Extract the [x, y] coordinate from the center of the cell holding the provided text.  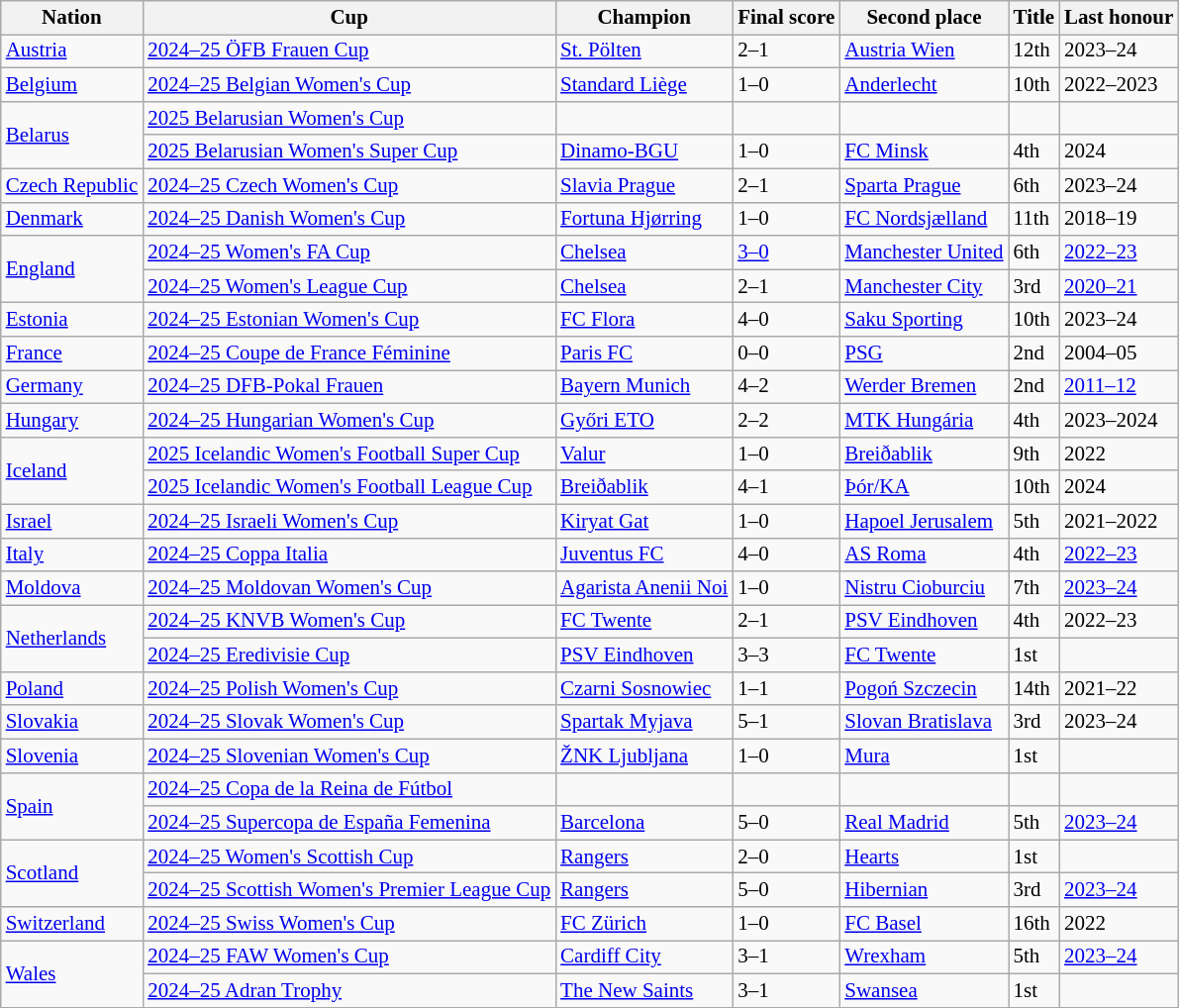
Nistru Cioburciu [924, 588]
Wales [71, 974]
Hearts [924, 857]
2–2 [786, 420]
Spartak Myjava [643, 722]
PSG [924, 353]
12th [1034, 51]
Barcelona [643, 823]
Cup [348, 18]
Czarni Sosnowiec [643, 689]
2024–25 ÖFB Frauen Cup [348, 51]
16th [1034, 924]
Czech Republic [71, 185]
Bayern Munich [643, 387]
Győri ETO [643, 420]
Title [1034, 18]
Paris FC [643, 353]
2024–25 Swiss Women's Cup [348, 924]
2–0 [786, 857]
FC Flora [643, 320]
14th [1034, 689]
Italy [71, 554]
Anderlecht [924, 85]
Slovakia [71, 722]
2024–25 FAW Women's Cup [348, 958]
2024–25 Slovenian Women's Cup [348, 756]
Standard Liège [643, 85]
Germany [71, 387]
2024–25 Israeli Women's Cup [348, 521]
3–3 [786, 655]
4–1 [786, 487]
Poland [71, 689]
Austria [71, 51]
FC Basel [924, 924]
Mura [924, 756]
2024–25 Danish Women's Cup [348, 219]
FC Zürich [643, 924]
Belarus [71, 135]
2024–25 Belgian Women's Cup [348, 85]
Wrexham [924, 958]
2024–25 Women's FA Cup [348, 252]
Champion [643, 18]
2025 Belarusian Women's Super Cup [348, 151]
Manchester City [924, 286]
MTK Hungária [924, 420]
Switzerland [71, 924]
Pogoń Szczecin [924, 689]
2018–19 [1119, 219]
England [71, 269]
Manchester United [924, 252]
Moldova [71, 588]
Slovenia [71, 756]
2024–25 Eredivisie Cup [348, 655]
Kiryat Gat [643, 521]
2024–25 Supercopa de España Femenina [348, 823]
Nation [71, 18]
Saku Sporting [924, 320]
11th [1034, 219]
2024–25 Slovak Women's Cup [348, 722]
9th [1034, 454]
2024–25 Czech Women's Cup [348, 185]
Last honour [1119, 18]
Dinamo-BGU [643, 151]
Scotland [71, 873]
Final score [786, 18]
Sparta Prague [924, 185]
Slovan Bratislava [924, 722]
Fortuna Hjørring [643, 219]
Hapoel Jerusalem [924, 521]
Juventus FC [643, 554]
Þór/KA [924, 487]
2025 Belarusian Women's Cup [348, 118]
Hungary [71, 420]
2024–25 Women's League Cup [348, 286]
France [71, 353]
Slavia Prague [643, 185]
Belgium [71, 85]
2024–25 DFB-Pokal Frauen [348, 387]
Cardiff City [643, 958]
FC Nordsjælland [924, 219]
Valur [643, 454]
2025 Icelandic Women's Football League Cup [348, 487]
7th [1034, 588]
2024–25 Polish Women's Cup [348, 689]
2004–05 [1119, 353]
Second place [924, 18]
2024–25 Hungarian Women's Cup [348, 420]
Denmark [71, 219]
2020–21 [1119, 286]
2021–22 [1119, 689]
AS Roma [924, 554]
Iceland [71, 470]
2011–12 [1119, 387]
0–0 [786, 353]
3–0 [786, 252]
2021–2022 [1119, 521]
1–1 [786, 689]
ŽNK Ljubljana [643, 756]
FC Minsk [924, 151]
The New Saints [643, 991]
Estonia [71, 320]
2024–25 Women's Scottish Cup [348, 857]
2024–25 Estonian Women's Cup [348, 320]
2025 Icelandic Women's Football Super Cup [348, 454]
Real Madrid [924, 823]
Swansea [924, 991]
Netherlands [71, 639]
2024–25 Coppa Italia [348, 554]
2024–25 Coupe de France Féminine [348, 353]
Spain [71, 806]
2024–25 KNVB Women's Cup [348, 622]
Austria Wien [924, 51]
5–1 [786, 722]
2023–2024 [1119, 420]
Hibernian [924, 890]
2024–25 Scottish Women's Premier League Cup [348, 890]
Agarista Anenii Noi [643, 588]
2024–25 Moldovan Women's Cup [348, 588]
2024–25 Copa de la Reina de Fútbol [348, 789]
St. Pölten [643, 51]
4–2 [786, 387]
Israel [71, 521]
Werder Bremen [924, 387]
2022–2023 [1119, 85]
2024–25 Adran Trophy [348, 991]
